Determine the (X, Y) coordinate at the center of the cell enclosing the given text.  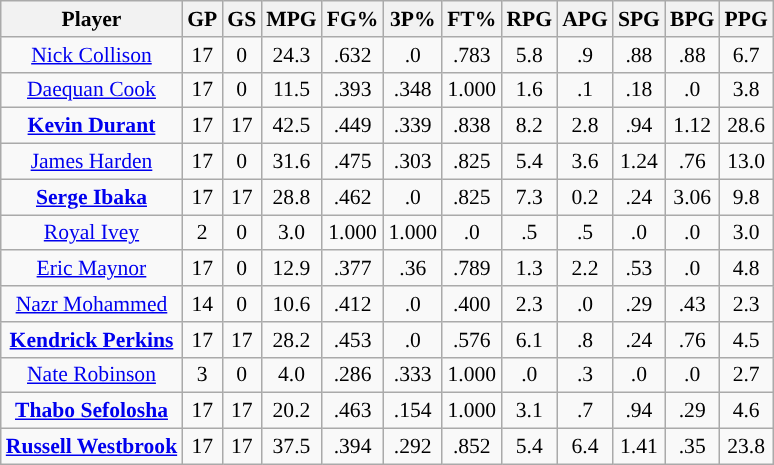
.9 (585, 55)
.53 (639, 269)
.36 (412, 269)
James Harden (92, 162)
.339 (412, 126)
12.9 (291, 269)
Nick Collison (92, 55)
Daequan Cook (92, 90)
.576 (472, 340)
FT% (472, 19)
APG (585, 19)
.462 (353, 197)
37.5 (291, 447)
Thabo Sefolosha (92, 411)
GP (202, 19)
1.24 (639, 162)
Nate Robinson (92, 375)
.348 (412, 90)
.35 (692, 447)
1.3 (529, 269)
28.8 (291, 197)
3 (202, 375)
SPG (639, 19)
MPG (291, 19)
2.7 (746, 375)
14 (202, 304)
.852 (472, 447)
.783 (472, 55)
.1 (585, 90)
.333 (412, 375)
.3 (585, 375)
.286 (353, 375)
3.8 (746, 90)
.632 (353, 55)
28.2 (291, 340)
.394 (353, 447)
1.12 (692, 126)
Eric Maynor (92, 269)
2.2 (585, 269)
4.8 (746, 269)
.154 (412, 411)
Kendrick Perkins (92, 340)
2 (202, 233)
11.5 (291, 90)
.7 (585, 411)
5.8 (529, 55)
RPG (529, 19)
4.0 (291, 375)
Russell Westbrook (92, 447)
4.5 (746, 340)
.292 (412, 447)
.43 (692, 304)
.838 (472, 126)
FG% (353, 19)
.393 (353, 90)
3P% (412, 19)
BPG (692, 19)
.475 (353, 162)
Player (92, 19)
1.41 (639, 447)
13.0 (746, 162)
8.2 (529, 126)
1.6 (529, 90)
42.5 (291, 126)
.453 (353, 340)
GS (242, 19)
.463 (353, 411)
3.06 (692, 197)
Kevin Durant (92, 126)
Nazr Mohammed (92, 304)
20.2 (291, 411)
.8 (585, 340)
9.8 (746, 197)
Serge Ibaka (92, 197)
.449 (353, 126)
0.2 (585, 197)
.377 (353, 269)
6.4 (585, 447)
.18 (639, 90)
2.8 (585, 126)
6.7 (746, 55)
7.3 (529, 197)
Royal Ivey (92, 233)
6.1 (529, 340)
31.6 (291, 162)
.412 (353, 304)
.303 (412, 162)
.400 (472, 304)
24.3 (291, 55)
3.1 (529, 411)
.789 (472, 269)
28.6 (746, 126)
10.6 (291, 304)
PPG (746, 19)
4.6 (746, 411)
23.8 (746, 447)
3.6 (585, 162)
